Find where the given text appears and provide that cell's center as (X, Y) coordinate. 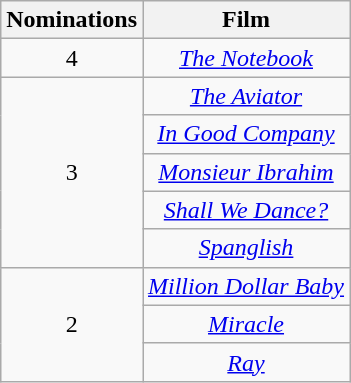
Nominations (72, 20)
4 (72, 58)
Shall We Dance? (246, 210)
Monsieur Ibrahim (246, 172)
2 (72, 324)
The Notebook (246, 58)
Miracle (246, 324)
Spanglish (246, 248)
Ray (246, 362)
Film (246, 20)
3 (72, 172)
In Good Company (246, 134)
The Aviator (246, 96)
Million Dollar Baby (246, 286)
